Pinpoint the cell where the given text exists, returning its [x, y] midpoint coordinate. 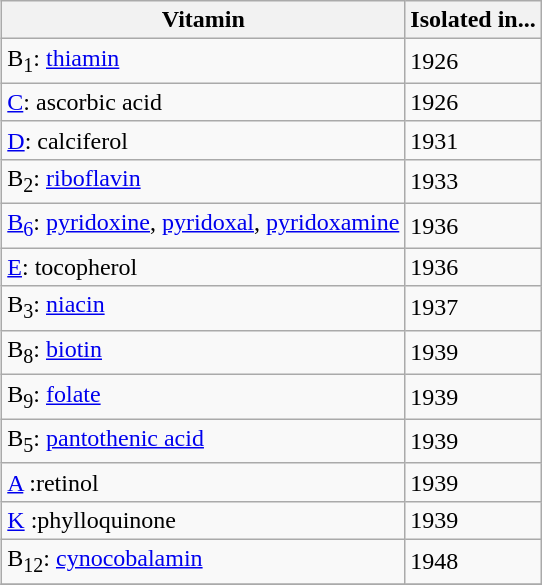
D: calciferol [204, 140]
B9: folate [204, 397]
1933 [473, 181]
E: tocopherol [204, 267]
1948 [473, 562]
Isolated in... [473, 20]
B3: niacin [204, 308]
K :phylloquinone [204, 520]
Vitamin [204, 20]
B5: pantothenic acid [204, 441]
B1: thiamin [204, 61]
B12: cynocobalamin [204, 562]
1931 [473, 140]
1937 [473, 308]
C: ascorbic acid [204, 102]
B8: biotin [204, 352]
A :retinol [204, 482]
B2: riboflavin [204, 181]
B6: pyridoxine, pyridoxal, pyridoxamine [204, 226]
